Pinpoint the cell where the given text exists, returning its (X, Y) midpoint coordinate. 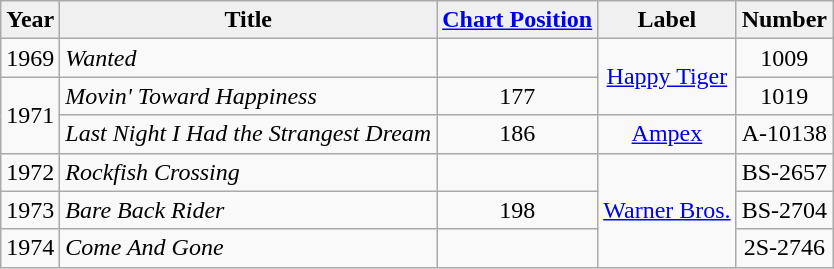
177 (518, 96)
A-10138 (784, 134)
Label (667, 20)
Movin' Toward Happiness (248, 96)
1971 (30, 115)
Last Night I Had the Strangest Dream (248, 134)
1019 (784, 96)
BS-2704 (784, 210)
Number (784, 20)
Chart Position (518, 20)
Bare Back Rider (248, 210)
Warner Bros. (667, 210)
1009 (784, 58)
1972 (30, 172)
Wanted (248, 58)
Rockfish Crossing (248, 172)
1974 (30, 248)
Happy Tiger (667, 77)
186 (518, 134)
2S-2746 (784, 248)
1973 (30, 210)
BS-2657 (784, 172)
Come And Gone (248, 248)
1969 (30, 58)
Ampex (667, 134)
Year (30, 20)
198 (518, 210)
Title (248, 20)
